Output the [x, y] coordinate of the center of the cell containing the given text.  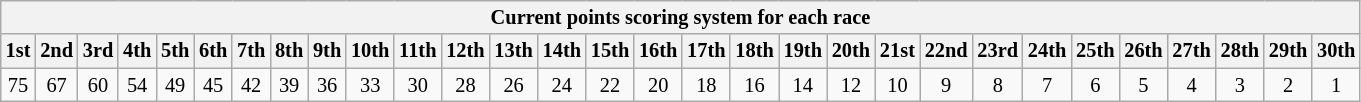
15th [610, 51]
33 [370, 85]
27th [1192, 51]
49 [175, 85]
3rd [98, 51]
20 [658, 85]
2nd [56, 51]
24 [562, 85]
4 [1192, 85]
67 [56, 85]
6th [213, 51]
14 [803, 85]
22 [610, 85]
18th [754, 51]
8 [998, 85]
1st [18, 51]
26 [514, 85]
23rd [998, 51]
8th [289, 51]
30th [1336, 51]
20th [851, 51]
30 [418, 85]
45 [213, 85]
75 [18, 85]
10th [370, 51]
16th [658, 51]
12th [465, 51]
21st [898, 51]
29th [1288, 51]
54 [137, 85]
12 [851, 85]
28 [465, 85]
3 [1240, 85]
18 [706, 85]
9th [327, 51]
5 [1143, 85]
42 [251, 85]
4th [137, 51]
9 [946, 85]
17th [706, 51]
11th [418, 51]
7th [251, 51]
14th [562, 51]
6 [1095, 85]
5th [175, 51]
19th [803, 51]
60 [98, 85]
36 [327, 85]
28th [1240, 51]
2 [1288, 85]
39 [289, 85]
24th [1047, 51]
13th [514, 51]
Current points scoring system for each race [681, 17]
7 [1047, 85]
10 [898, 85]
26th [1143, 51]
22nd [946, 51]
16 [754, 85]
25th [1095, 51]
1 [1336, 85]
